Capture the cell that displays the provided text and extract its (X, Y) central coordinate. 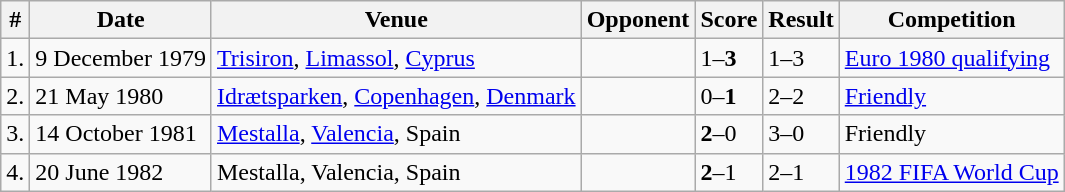
14 October 1981 (121, 134)
1982 FIFA World Cup (952, 172)
2. (16, 96)
9 December 1979 (121, 58)
0–1 (729, 96)
2–2 (801, 96)
Idrætsparken, Copenhagen, Denmark (396, 96)
20 June 1982 (121, 172)
1. (16, 58)
Venue (396, 20)
Competition (952, 20)
3. (16, 134)
21 May 1980 (121, 96)
Opponent (638, 20)
Euro 1980 qualifying (952, 58)
Date (121, 20)
3–0 (801, 134)
Score (729, 20)
2–0 (729, 134)
4. (16, 172)
# (16, 20)
Trisiron, Limassol, Cyprus (396, 58)
Result (801, 20)
